Scan for the cell matching the given text and deliver its (X, Y) coordinate at center. 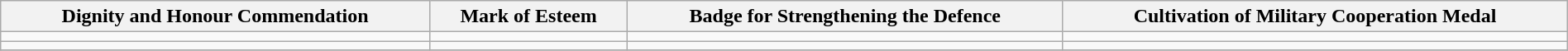
Dignity and Honour Commendation (215, 16)
Cultivation of Military Cooperation Medal (1315, 16)
Badge for Strengthening the Defence (845, 16)
Mark of Esteem (528, 16)
